Search for the cell housing the specified text and yield its [x, y] center coordinate. 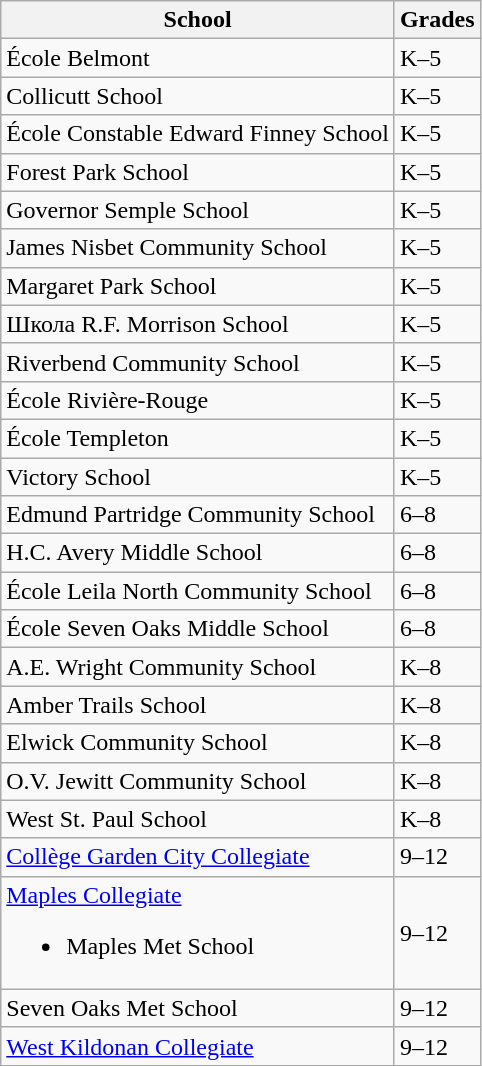
A.E. Wright Community School [198, 667]
École Rivière-Rouge [198, 400]
Riverbend Community School [198, 362]
H.C. Avery Middle School [198, 553]
O.V. Jewitt Community School [198, 781]
School [198, 20]
École Templeton [198, 438]
Школа R.F. Morrison School [198, 324]
École Belmont [198, 58]
Governor Semple School [198, 210]
École Constable Edward Finney School [198, 134]
Edmund Partridge Community School [198, 515]
West St. Paul School [198, 819]
Collège Garden City Collegiate [198, 857]
Grades [437, 20]
Collicutt School [198, 96]
Seven Oaks Met School [198, 1008]
James Nisbet Community School [198, 248]
Forest Park School [198, 172]
West Kildonan Collegiate [198, 1046]
Amber Trails School [198, 705]
Margaret Park School [198, 286]
Elwick Community School [198, 743]
École Seven Oaks Middle School [198, 629]
École Leila North Community School [198, 591]
Victory School [198, 477]
Maples CollegiateMaples Met School [198, 932]
